Find where the given text appears and provide that cell's center as [x, y] coordinate. 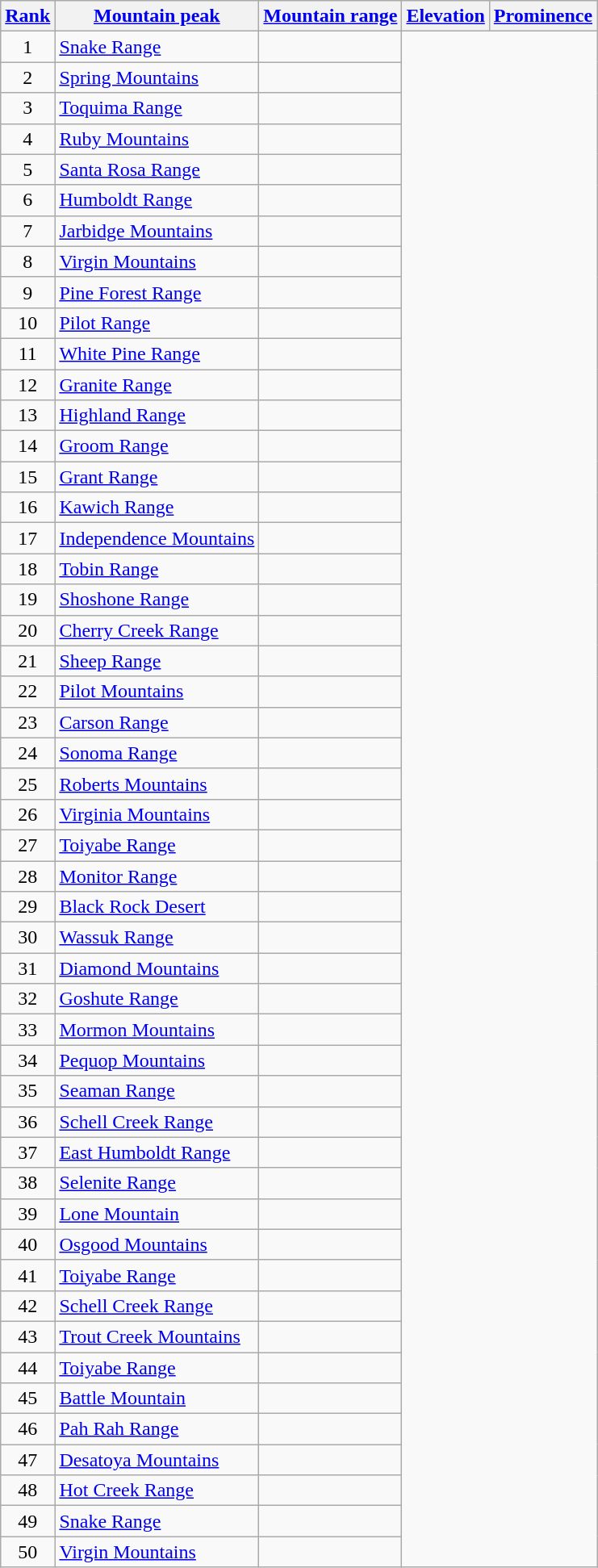
27 [27, 845]
16 [27, 508]
White Pine Range [157, 353]
44 [27, 1368]
39 [27, 1214]
Grant Range [157, 477]
32 [27, 999]
Diamond Mountains [157, 968]
Virginia Mountains [157, 814]
41 [27, 1275]
35 [27, 1091]
12 [27, 385]
2 [27, 77]
15 [27, 477]
4 [27, 139]
Trout Creek Mountains [157, 1336]
Battle Mountain [157, 1399]
8 [27, 261]
13 [27, 416]
Spring Mountains [157, 77]
Sheep Range [157, 661]
Lone Mountain [157, 1214]
37 [27, 1152]
Tobin Range [157, 569]
Carson Range [157, 722]
42 [27, 1306]
Wassuk Range [157, 938]
18 [27, 569]
Groom Range [157, 446]
11 [27, 353]
Cherry Creek Range [157, 630]
Seaman Range [157, 1091]
Roberts Mountains [157, 784]
22 [27, 692]
43 [27, 1336]
19 [27, 600]
Elevation [445, 16]
Pine Forest Range [157, 292]
Mountain range [331, 16]
Shoshone Range [157, 600]
31 [27, 968]
9 [27, 292]
38 [27, 1183]
Independence Mountains [157, 538]
36 [27, 1122]
1 [27, 47]
Rank [27, 16]
Pah Rah Range [157, 1429]
Black Rock Desert [157, 907]
Humboldt Range [157, 200]
49 [27, 1521]
Prominence [542, 16]
25 [27, 784]
Monitor Range [157, 876]
34 [27, 1060]
Selenite Range [157, 1183]
17 [27, 538]
6 [27, 200]
East Humboldt Range [157, 1152]
5 [27, 169]
Santa Rosa Range [157, 169]
Kawich Range [157, 508]
30 [27, 938]
26 [27, 814]
Toquima Range [157, 108]
Jarbidge Mountains [157, 231]
20 [27, 630]
Highland Range [157, 416]
Ruby Mountains [157, 139]
48 [27, 1491]
Pilot Mountains [157, 692]
21 [27, 661]
Mormon Mountains [157, 1030]
Granite Range [157, 385]
Osgood Mountains [157, 1244]
Sonoma Range [157, 753]
Pilot Range [157, 323]
Pequop Mountains [157, 1060]
33 [27, 1030]
Desatoya Mountains [157, 1460]
7 [27, 231]
28 [27, 876]
29 [27, 907]
14 [27, 446]
10 [27, 323]
Goshute Range [157, 999]
40 [27, 1244]
45 [27, 1399]
47 [27, 1460]
46 [27, 1429]
Mountain peak [157, 16]
23 [27, 722]
50 [27, 1552]
3 [27, 108]
Hot Creek Range [157, 1491]
24 [27, 753]
